Pinpoint the cell where the given text exists, returning its [X, Y] midpoint coordinate. 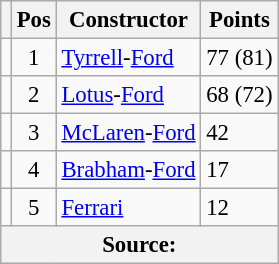
5 [34, 208]
12 [240, 208]
Tyrrell-Ford [128, 58]
4 [34, 170]
Source: [140, 245]
Pos [34, 20]
Points [240, 20]
Constructor [128, 20]
Brabham-Ford [128, 170]
Ferrari [128, 208]
42 [240, 133]
1 [34, 58]
17 [240, 170]
68 (72) [240, 95]
2 [34, 95]
3 [34, 133]
Lotus-Ford [128, 95]
McLaren-Ford [128, 133]
77 (81) [240, 58]
